For the text-containing cell, return its midpoint in [x, y] coordinate format. 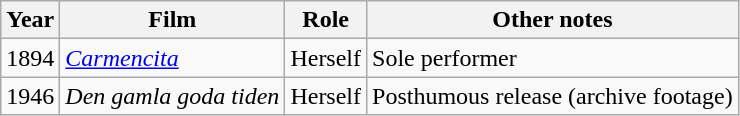
Role [326, 20]
Posthumous release (archive footage) [553, 96]
1894 [30, 58]
Carmencita [172, 58]
Sole performer [553, 58]
Den gamla goda tiden [172, 96]
1946 [30, 96]
Year [30, 20]
Film [172, 20]
Other notes [553, 20]
